Identify which cell holds the provided text, then report its (X, Y) central coordinate. 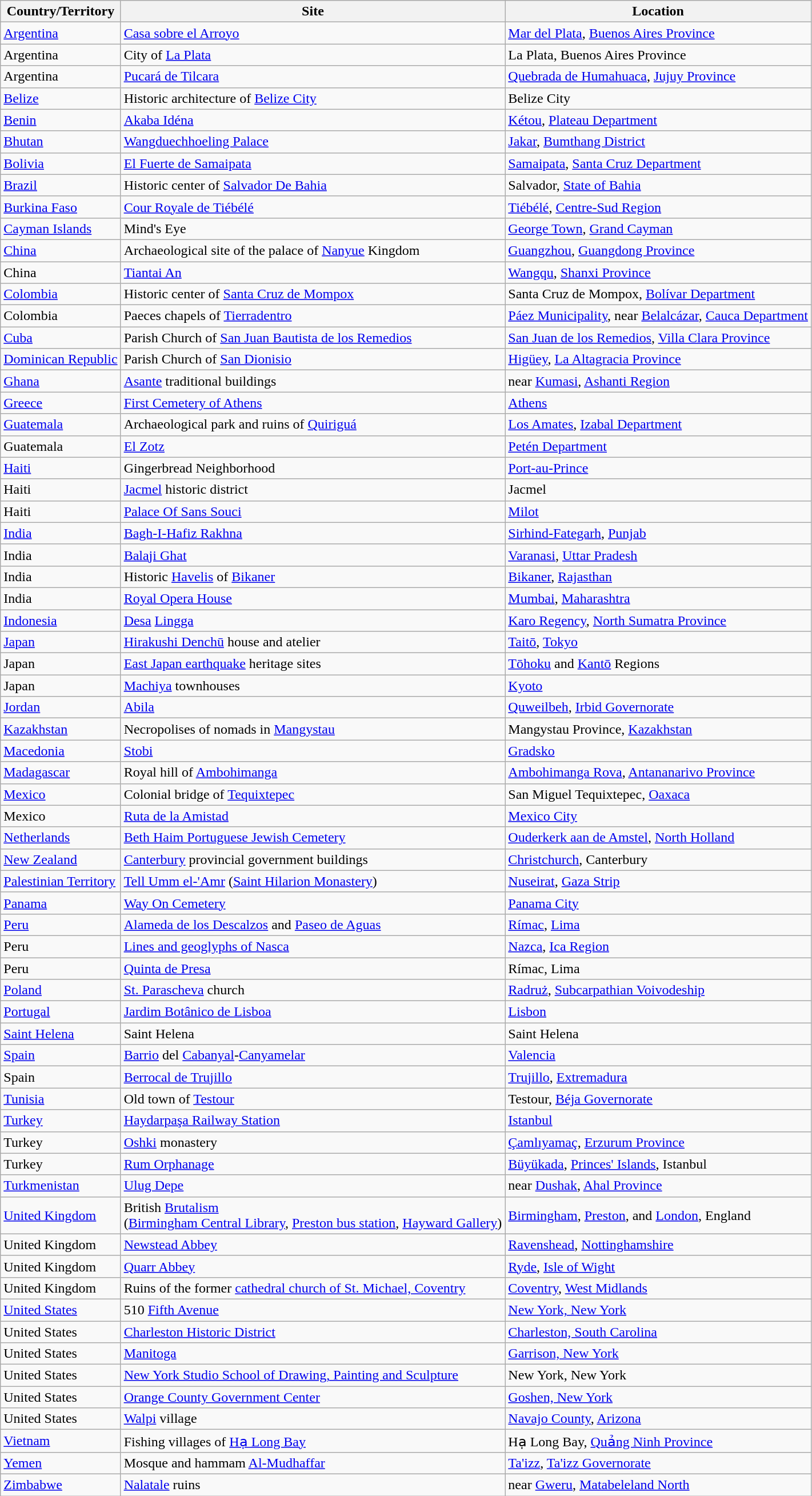
British Brutalism(Birmingham Central Library, Preston bus station, Hayward Gallery) (313, 1215)
Newstead Abbey (313, 1245)
Country/Territory (61, 11)
Sirhind-Fategarh, Punjab (658, 533)
Salvador, State of Bahia (658, 185)
510 Fifth Avenue (313, 1310)
Zimbabwe (61, 1485)
Burkina Faso (61, 207)
Archaeological site of the palace of Nanyue Kingdom (313, 250)
Rum Orphanage (313, 1164)
Parish Church of San Dionisio (313, 359)
Casa sobre el Arroyo (313, 33)
East Japan earthquake heritage sites (313, 664)
Palace Of Sans Souci (313, 511)
St. Parascheva church (313, 990)
near Kumasi, Ashanti Region (658, 381)
near Gweru, Matabeleland North (658, 1485)
Dominican Republic (61, 359)
Kazakhstan (61, 729)
Jacmel (658, 490)
Cuba (61, 338)
Testour, Béja Governorate (658, 1099)
near Dushak, Ahal Province (658, 1186)
Port-au-Prince (658, 468)
Hirakushi Denchū house and atelier (313, 642)
Royal Opera House (313, 598)
City of La Plata (313, 55)
Higüey, La Altagracia Province (658, 359)
Lisbon (658, 1012)
Santa Cruz de Mompox, Bolívar Department (658, 294)
El Zotz (313, 446)
Nalatale ruins (313, 1485)
Navajo County, Arizona (658, 1419)
San Miguel Tequixtepec, Oaxaca (658, 794)
Cayman Islands (61, 229)
Fishing villages of Hạ Long Bay (313, 1441)
Turkmenistan (61, 1186)
Abila (313, 707)
Tiébélé, Centre-Sud Region (658, 207)
Karo Regency, North Sumatra Province (658, 620)
Quinta de Presa (313, 969)
Bikaner, Rajasthan (658, 577)
Athens (658, 403)
Jakar, Bumthang District (658, 142)
Valencia (658, 1055)
Ouderkerk aan de Amstel, North Holland (658, 838)
Jordan (61, 707)
Poland (61, 990)
Haydarpaşa Railway Station (313, 1121)
First Cemetery of Athens (313, 403)
Berrocal de Trujillo (313, 1077)
Christchurch, Canterbury (658, 859)
Ta'izz, Ta'izz Governorate (658, 1463)
Charleston, South Carolina (658, 1332)
Pucará de Tilcara (313, 77)
Mumbai, Maharashtra (658, 598)
El Fuerte de Samaipata (313, 163)
Ghana (61, 381)
Nazca, Ica Region (658, 946)
Gradsko (658, 751)
New York Studio School of Drawing, Painting and Sculpture (313, 1375)
Ruins of the former cathedral church of St. Michael, Coventry (313, 1288)
Mind's Eye (313, 229)
George Town, Grand Cayman (658, 229)
Asante traditional buildings (313, 381)
Greece (61, 403)
Goshen, New York (658, 1397)
Ravenshead, Nottinghamshire (658, 1245)
Bhutan (61, 142)
Tōhoku and Kantō Regions (658, 664)
Old town of Testour (313, 1099)
Mangystau Province, Kazakhstan (658, 729)
Páez Municipality, near Belalcázar, Cauca Department (658, 316)
Bagh-I-Hafiz Rakhna (313, 533)
Los Amates, Izabal Department (658, 425)
Historic Havelis of Bikaner (313, 577)
Bolivia (61, 163)
Portugal (61, 1012)
Milot (658, 511)
Radruż, Subcarpathian Voivodeship (658, 990)
Tell Umm el-'Amr (Saint Hilarion Monastery) (313, 881)
Petén Department (658, 446)
Belize City (658, 98)
Manitoga (313, 1354)
Mosque and hammam Al-Mudhaffar (313, 1463)
Kétou, Plateau Department (658, 120)
Kyoto (658, 686)
Macedonia (61, 751)
Way On Cemetery (313, 903)
Birmingham, Preston, and London, England (658, 1215)
Beth Haim Portuguese Jewish Cemetery (313, 838)
Quebrada de Humahuaca, Jujuy Province (658, 77)
Lines and geoglyphs of Nasca (313, 946)
La Plata, Buenos Aires Province (658, 55)
Akaba Idéna (313, 120)
Tiantai An (313, 273)
Coventry, West Midlands (658, 1288)
Walpi village (313, 1419)
Taitō, Tokyo (658, 642)
Çamlıyamaç, Erzurum Province (658, 1142)
Yemen (61, 1463)
Balaji Ghat (313, 555)
Istanbul (658, 1121)
Cour Royale de Tiébélé (313, 207)
Büyükada, Princes' Islands, Istanbul (658, 1164)
Necropolises of nomads in Mangystau (313, 729)
Colonial bridge of Tequixtepec (313, 794)
Parish Church of San Juan Bautista de los Remedios (313, 338)
Archaeological park and ruins of Quiriguá (313, 425)
Palestinian Territory (61, 881)
Madagascar (61, 773)
Historic center of Salvador De Bahia (313, 185)
Samaipata, Santa Cruz Department (658, 163)
Wangduechhoeling Palace (313, 142)
Quarr Abbey (313, 1266)
Barrio del Cabanyal-Canyamelar (313, 1055)
Oshki monastery (313, 1142)
Wangqu, Shanxi Province (658, 273)
Historic architecture of Belize City (313, 98)
Garrison, New York (658, 1354)
New Zealand (61, 859)
Canterbury provincial government buildings (313, 859)
Tunisia (61, 1099)
Panama City (658, 903)
Ulug Depe (313, 1186)
Panama (61, 903)
Location (658, 11)
Jardim Botânico de Lisboa (313, 1012)
Ryde, Isle of Wight (658, 1266)
Benin (61, 120)
Vietnam (61, 1441)
Indonesia (61, 620)
Alameda de los Descalzos and Paseo de Aguas (313, 925)
Quweilbeh, Irbid Governorate (658, 707)
Paeces chapels of Tierradentro (313, 316)
Ruta de la Amistad (313, 816)
Hạ Long Bay, Quảng Ninh Province (658, 1441)
Jacmel historic district (313, 490)
Stobi (313, 751)
Gingerbread Neighborhood (313, 468)
Charleston Historic District (313, 1332)
Netherlands (61, 838)
Brazil (61, 185)
Nuseirat, Gaza Strip (658, 881)
Mexico City (658, 816)
Varanasi, Uttar Pradesh (658, 555)
Royal hill of Ambohimanga (313, 773)
Orange County Government Center (313, 1397)
San Juan de los Remedios, Villa Clara Province (658, 338)
Historic center of Santa Cruz de Mompox (313, 294)
Machiya townhouses (313, 686)
Mar del Plata, Buenos Aires Province (658, 33)
Guangzhou, Guangdong Province (658, 250)
Desa Lingga (313, 620)
Belize (61, 98)
Site (313, 11)
Ambohimanga Rova, Antananarivo Province (658, 773)
Trujillo, Extremadura (658, 1077)
